Determine the [x, y] coordinate at the center of the cell enclosing the given text.  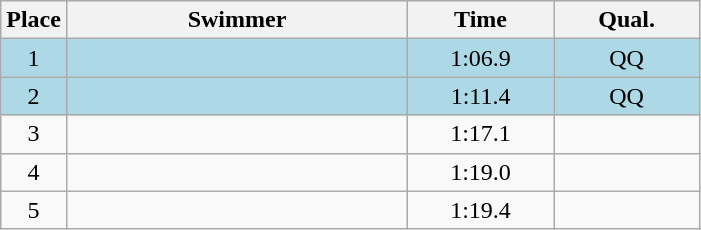
1:19.4 [481, 210]
5 [34, 210]
Swimmer [236, 20]
1:11.4 [481, 96]
2 [34, 96]
1:06.9 [481, 58]
3 [34, 134]
Place [34, 20]
1 [34, 58]
Qual. [627, 20]
1:19.0 [481, 172]
Time [481, 20]
4 [34, 172]
1:17.1 [481, 134]
